Capture the cell that displays the provided text and extract its [X, Y] central coordinate. 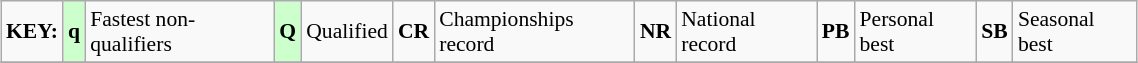
Fastest non-qualifiers [180, 32]
NR [656, 32]
q [74, 32]
Q [288, 32]
CR [414, 32]
SB [994, 32]
Seasonal best [1075, 32]
National record [746, 32]
Championships record [534, 32]
KEY: [32, 32]
Personal best [916, 32]
Qualified [347, 32]
PB [836, 32]
